Pinpoint the cell where the given text exists, returning its [X, Y] midpoint coordinate. 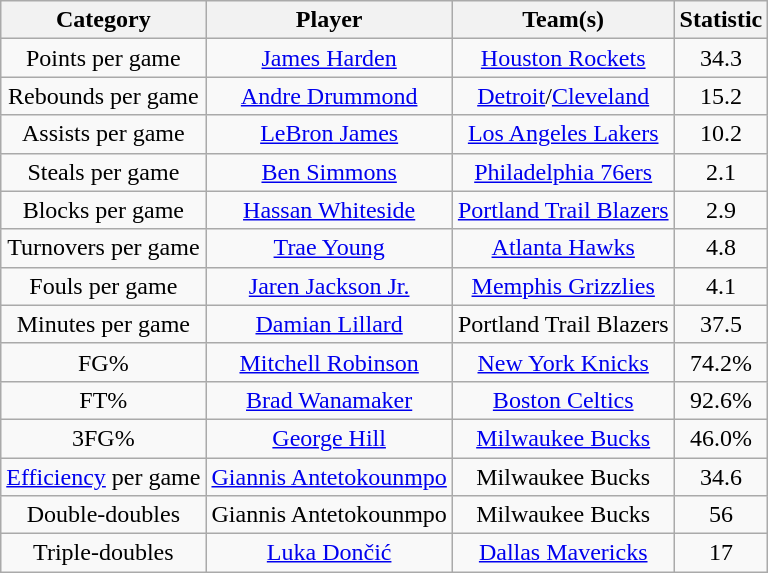
Brad Wanamaker [329, 400]
Minutes per game [104, 324]
Damian Lillard [329, 324]
46.0% [721, 438]
LeBron James [329, 134]
Efficiency per game [104, 477]
New York Knicks [563, 362]
56 [721, 515]
2.9 [721, 210]
FG% [104, 362]
4.1 [721, 286]
34.3 [721, 58]
Category [104, 20]
Atlanta Hawks [563, 248]
George Hill [329, 438]
3FG% [104, 438]
Points per game [104, 58]
92.6% [721, 400]
Double-doubles [104, 515]
37.5 [721, 324]
Team(s) [563, 20]
Triple-doubles [104, 553]
10.2 [721, 134]
Andre Drummond [329, 96]
Jaren Jackson Jr. [329, 286]
Ben Simmons [329, 172]
Trae Young [329, 248]
17 [721, 553]
15.2 [721, 96]
FT% [104, 400]
Memphis Grizzlies [563, 286]
Philadelphia 76ers [563, 172]
Assists per game [104, 134]
4.8 [721, 248]
Player [329, 20]
Detroit/Cleveland [563, 96]
Boston Celtics [563, 400]
James Harden [329, 58]
Houston Rockets [563, 58]
Steals per game [104, 172]
Statistic [721, 20]
Luka Dončić [329, 553]
Rebounds per game [104, 96]
Los Angeles Lakers [563, 134]
Fouls per game [104, 286]
Blocks per game [104, 210]
Hassan Whiteside [329, 210]
Mitchell Robinson [329, 362]
Turnovers per game [104, 248]
2.1 [721, 172]
74.2% [721, 362]
34.6 [721, 477]
Dallas Mavericks [563, 553]
